Return (x, y) of the center of cell containing provided text 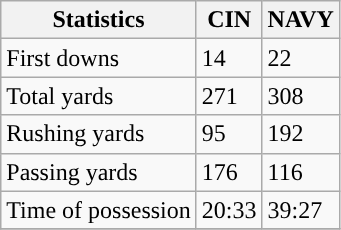
20:33 (229, 210)
CIN (229, 20)
Total yards (99, 96)
116 (300, 172)
Time of possession (99, 210)
271 (229, 96)
39:27 (300, 210)
14 (229, 58)
Rushing yards (99, 134)
Passing yards (99, 172)
First downs (99, 58)
95 (229, 134)
NAVY (300, 20)
308 (300, 96)
176 (229, 172)
192 (300, 134)
Statistics (99, 20)
22 (300, 58)
